Scan for the cell matching the given text and deliver its (X, Y) coordinate at center. 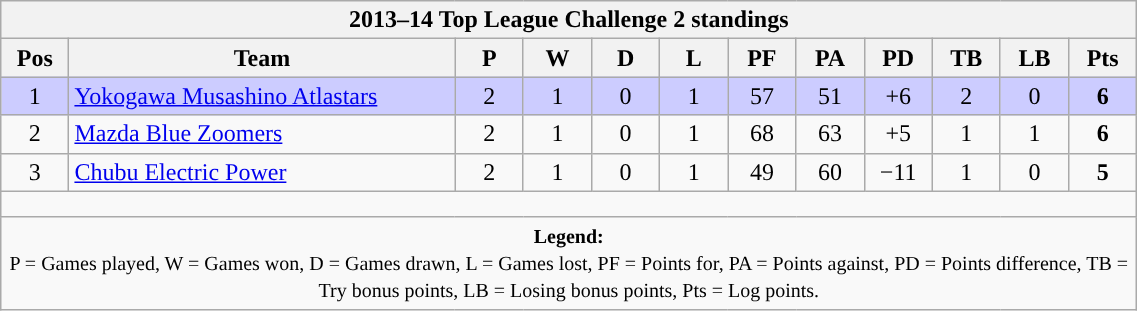
60 (830, 172)
Chubu Electric Power (262, 172)
63 (830, 134)
L (694, 58)
3 (35, 172)
5 (1103, 172)
Yokogawa Musashino Atlastars (262, 96)
PF (762, 58)
LB (1034, 58)
−11 (898, 172)
68 (762, 134)
Team (262, 58)
49 (762, 172)
PA (830, 58)
D (625, 58)
PD (898, 58)
+6 (898, 96)
2013–14 Top League Challenge 2 standings (569, 20)
Mazda Blue Zoomers (262, 134)
+5 (898, 134)
P (489, 58)
57 (762, 96)
Pos (35, 58)
Pts (1103, 58)
TB (966, 58)
W (557, 58)
51 (830, 96)
